For the text-containing cell, return its midpoint in [x, y] coordinate format. 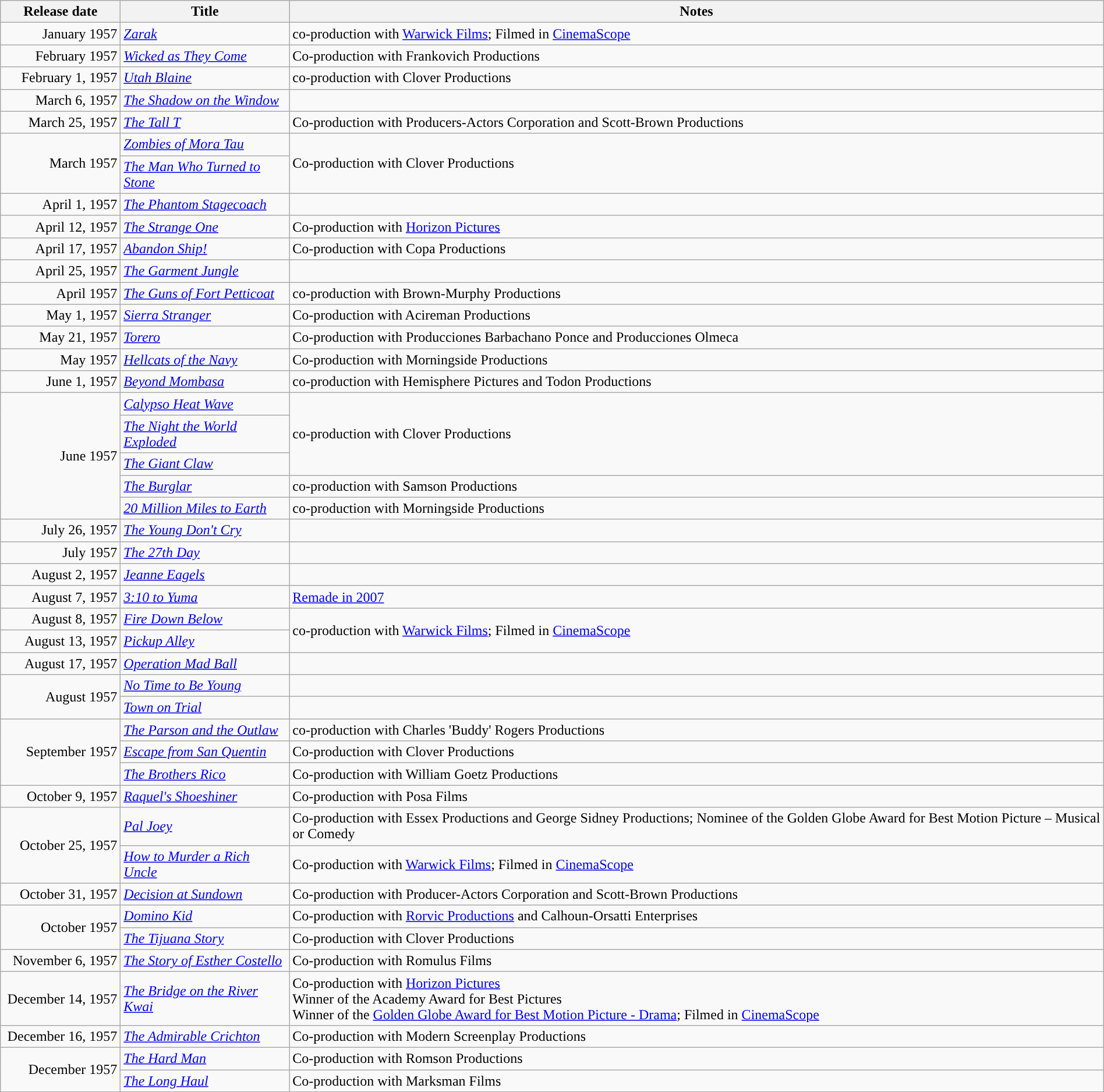
May 1957 [61, 360]
The Garment Jungle [205, 271]
The Story of Esther Costello [205, 960]
April 1957 [61, 293]
February 1, 1957 [61, 78]
March 6, 1957 [61, 100]
Domino Kid [205, 916]
Co-production with William Goetz Productions [696, 774]
April 25, 1957 [61, 271]
Notes [696, 12]
The Burglar [205, 486]
The Brothers Rico [205, 774]
Hellcats of the Navy [205, 360]
September 1957 [61, 752]
Co-production with Romulus Films [696, 960]
co-production with Morningside Productions [696, 508]
Remade in 2007 [696, 597]
The Hard Man [205, 1058]
Town on Trial [205, 708]
Beyond Mombasa [205, 382]
August 1957 [61, 697]
Decision at Sundown [205, 894]
The Giant Claw [205, 464]
Escape from San Quentin [205, 752]
December 16, 1957 [61, 1036]
Pal Joey [205, 827]
The Bridge on the River Kwai [205, 998]
March 1957 [61, 163]
August 17, 1957 [61, 663]
Operation Mad Ball [205, 663]
3:10 to Yuma [205, 597]
December 1957 [61, 1069]
August 7, 1957 [61, 597]
October 1957 [61, 927]
Co-production with Marksman Films [696, 1081]
The Night the World Exploded [205, 434]
October 31, 1957 [61, 894]
The Tijuana Story [205, 938]
Co-production with Posa Films [696, 796]
August 8, 1957 [61, 619]
October 9, 1957 [61, 796]
Co-production with Warwick Films; Filmed in CinemaScope [696, 864]
April 12, 1957 [61, 226]
June 1, 1957 [61, 382]
20 Million Miles to Earth [205, 508]
Co-production with Producciones Barbachano Ponce and Producciones Olmeca [696, 338]
Release date [61, 12]
October 25, 1957 [61, 845]
The Strange One [205, 226]
Zarak [205, 34]
co-production with Samson Productions [696, 486]
Wicked as They Come [205, 56]
Raquel's Shoeshiner [205, 796]
Co-production with Producers-Actors Corporation and Scott-Brown Productions [696, 122]
April 17, 1957 [61, 249]
May 1, 1957 [61, 315]
Co-production with Acireman Productions [696, 315]
Co-production with Romson Productions [696, 1058]
Pickup Alley [205, 641]
June 1957 [61, 456]
The Long Haul [205, 1081]
December 14, 1957 [61, 998]
Co-production with Rorvic Productions and Calhoun-Orsatti Enterprises [696, 916]
November 6, 1957 [61, 960]
The Phantom Stagecoach [205, 204]
Co-production with Morningside Productions [696, 360]
May 21, 1957 [61, 338]
The Admirable Crichton [205, 1036]
Calypso Heat Wave [205, 404]
How to Murder a Rich Uncle [205, 864]
January 1957 [61, 34]
co-production with Brown-Murphy Productions [696, 293]
The 27th Day [205, 552]
April 1, 1957 [61, 204]
March 25, 1957 [61, 122]
Fire Down Below [205, 619]
Co-production with Essex Productions and George Sidney Productions; Nominee of the Golden Globe Award for Best Motion Picture – Musical or Comedy [696, 827]
The Man Who Turned to Stone [205, 175]
Co-production with Frankovich Productions [696, 56]
No Time to Be Young [205, 686]
Utah Blaine [205, 78]
Co-production with Horizon Pictures [696, 226]
Co-production with Modern Screenplay Productions [696, 1036]
Sierra Stranger [205, 315]
co-production with Charles 'Buddy' Rogers Productions [696, 730]
co-production with Hemisphere Pictures and Todon Productions [696, 382]
Abandon Ship! [205, 249]
July 1957 [61, 552]
July 26, 1957 [61, 530]
The Parson and the Outlaw [205, 730]
August 13, 1957 [61, 641]
The Tall T [205, 122]
Co-production with Producer-Actors Corporation and Scott-Brown Productions [696, 894]
August 2, 1957 [61, 575]
Title [205, 12]
The Shadow on the Window [205, 100]
February 1957 [61, 56]
Co-production with Copa Productions [696, 249]
The Guns of Fort Petticoat [205, 293]
Jeanne Eagels [205, 575]
Zombies of Mora Tau [205, 144]
The Young Don't Cry [205, 530]
Torero [205, 338]
